Determine the (x, y) coordinate at the center of the cell enclosing the given text.  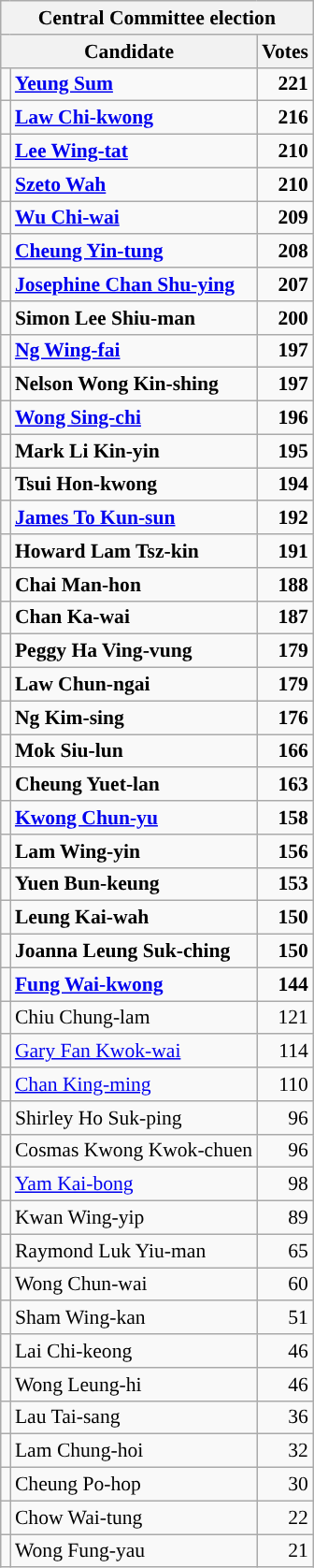
Simon Lee Shiu-man (134, 318)
Central Committee election (157, 18)
Law Chun-ngai (134, 685)
221 (285, 84)
Wong Leung-hi (134, 1385)
Gary Fan Kwok-wai (134, 1052)
Kwong Chun-yu (134, 818)
22 (285, 1517)
Cosmas Kwong Kwok-chuen (134, 1151)
156 (285, 851)
Wu Chi-wai (134, 218)
Law Chi-kwong (134, 118)
Mok Siu-lun (134, 751)
194 (285, 485)
Cheung Yuet-lan (134, 785)
21 (285, 1551)
Kwan Wing-yip (134, 1218)
144 (285, 984)
60 (285, 1285)
Tsui Hon-kwong (134, 485)
89 (285, 1218)
192 (285, 518)
209 (285, 218)
Chow Wai-tung (134, 1517)
195 (285, 451)
Votes (285, 51)
32 (285, 1451)
Ng Kim-sing (134, 718)
176 (285, 718)
Szeto Wah (134, 184)
200 (285, 318)
Howard Lam Tsz-kin (134, 551)
188 (285, 585)
Shirley Ho Suk-ping (134, 1118)
Peggy Ha Ving-vung (134, 651)
121 (285, 1018)
Leung Kai-wah (134, 918)
153 (285, 884)
Nelson Wong Kin-shing (134, 385)
Chai Man-hon (134, 585)
30 (285, 1485)
207 (285, 284)
Lau Tai-sang (134, 1417)
158 (285, 818)
Sham Wing-kan (134, 1318)
Lai Chi-keong (134, 1351)
216 (285, 118)
51 (285, 1318)
Ng Wing-fai (134, 351)
163 (285, 785)
Chan King-ming (134, 1084)
Yam Kai-bong (134, 1184)
Mark Li Kin-yin (134, 451)
98 (285, 1184)
Wong Sing-chi (134, 418)
110 (285, 1084)
Josephine Chan Shu-ying (134, 284)
Chan Ka-wai (134, 617)
166 (285, 751)
James To Kun-sun (134, 518)
Yeung Sum (134, 84)
Cheung Po-hop (134, 1485)
Wong Fung-yau (134, 1551)
Lam Chung-hoi (134, 1451)
Lam Wing-yin (134, 851)
36 (285, 1417)
Joanna Leung Suk-ching (134, 951)
187 (285, 617)
191 (285, 551)
Yuen Bun-keung (134, 884)
Chiu Chung-lam (134, 1018)
Fung Wai-kwong (134, 984)
Lee Wing-tat (134, 152)
Candidate (129, 51)
196 (285, 418)
Wong Chun-wai (134, 1285)
Raymond Luk Yiu-man (134, 1251)
114 (285, 1052)
65 (285, 1251)
208 (285, 252)
Cheung Yin-tung (134, 252)
